Return the [x, y] coordinate for the center point of the cell that contains the specified text.  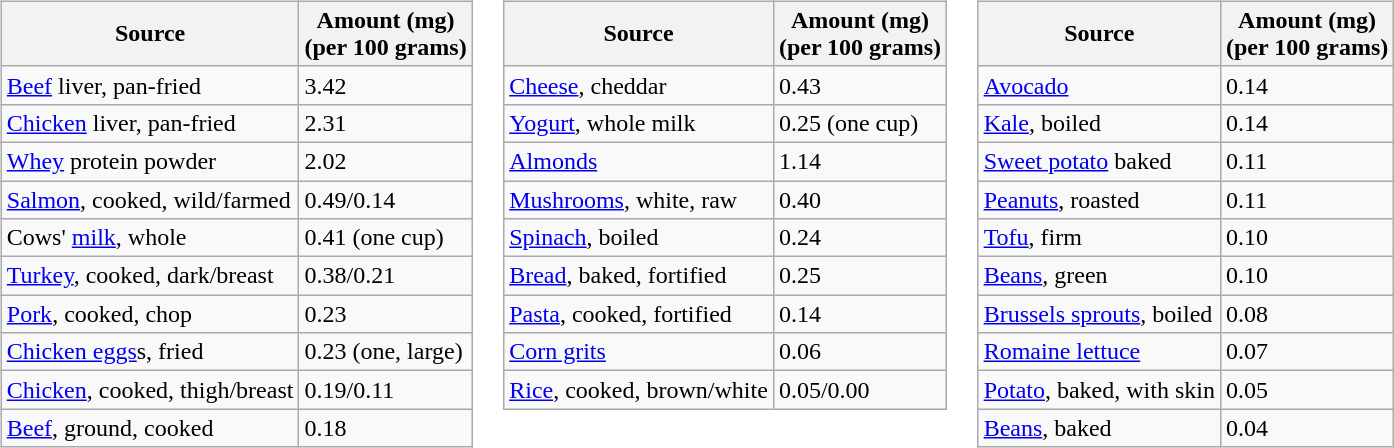
Rice, cooked, brown/white [639, 390]
0.25 (one cup) [860, 123]
0.05/0.00 [860, 390]
0.19/0.11 [386, 390]
Kale, boiled [1099, 123]
Avocado [1099, 85]
0.08 [1306, 314]
Bread, baked, fortified [639, 276]
2.02 [386, 161]
Whey protein powder [150, 161]
0.07 [1306, 352]
Spinach, boiled [639, 238]
0.41 (one cup) [386, 238]
1.14 [860, 161]
Beef liver, pan-fried [150, 85]
0.25 [860, 276]
Beef, ground, cooked [150, 428]
0.04 [1306, 428]
0.40 [860, 199]
Pasta, cooked, fortified [639, 314]
Cheese, cheddar [639, 85]
Romaine lettuce [1099, 352]
0.23 (one, large) [386, 352]
Salmon, cooked, wild/farmed [150, 199]
Brussels sprouts, boiled [1099, 314]
Mushrooms, white, raw [639, 199]
Chicken liver, pan-fried [150, 123]
Tofu, firm [1099, 238]
Beans, green [1099, 276]
3.42 [386, 85]
0.24 [860, 238]
Sweet potato baked [1099, 161]
Corn grits [639, 352]
Almonds [639, 161]
0.43 [860, 85]
Peanuts, roasted [1099, 199]
2.31 [386, 123]
Turkey, cooked, dark/breast [150, 276]
0.23 [386, 314]
0.18 [386, 428]
Pork, cooked, chop [150, 314]
Cows' milk, whole [150, 238]
Yogurt, whole milk [639, 123]
Beans, baked [1099, 428]
Chicken, cooked, thigh/breast [150, 390]
0.49/0.14 [386, 199]
0.38/0.21 [386, 276]
0.05 [1306, 390]
Chicken eggss, fried [150, 352]
Potato, baked, with skin [1099, 390]
0.06 [860, 352]
